From the cell containing the given text, extract its center point as (X, Y) coordinate. 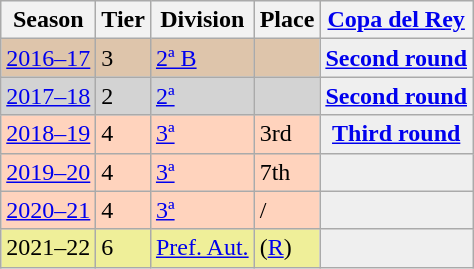
Division (202, 20)
7th (287, 172)
6 (124, 248)
2ª B (202, 58)
Third round (396, 134)
2016–17 (48, 58)
2021–22 (48, 248)
Tier (124, 20)
2019–20 (48, 172)
Copa del Rey (396, 20)
Season (48, 20)
Pref. Aut. (202, 248)
2017–18 (48, 96)
3rd (287, 134)
2 (124, 96)
Place (287, 20)
(R) (287, 248)
3 (124, 58)
2ª (202, 96)
/ (287, 210)
2018–19 (48, 134)
2020–21 (48, 210)
